Search for the cell housing the specified text and yield its [x, y] center coordinate. 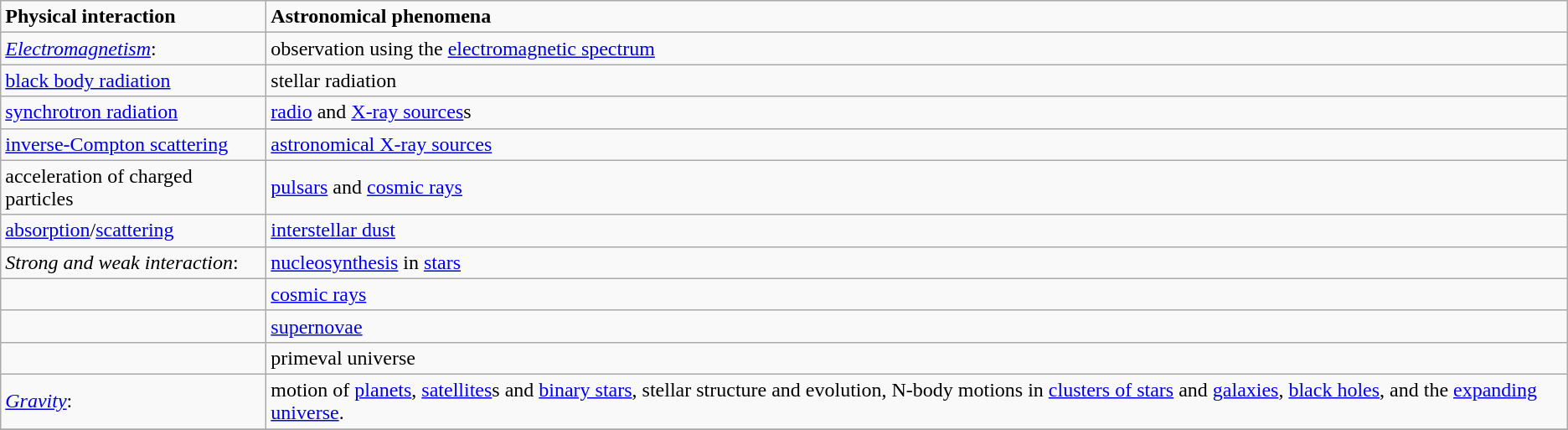
primeval universe [916, 358]
interstellar dust [916, 231]
absorption/scattering [134, 231]
Astronomical phenomena [916, 17]
black body radiation [134, 80]
supernovae [916, 326]
stellar radiation [916, 80]
astronomical X-ray sources [916, 144]
observation using the electromagnetic spectrum [916, 49]
Electromagnetism: [134, 49]
nucleosynthesis in stars [916, 262]
cosmic rays [916, 294]
synchrotron radiation [134, 112]
pulsars and cosmic rays [916, 188]
Physical interaction [134, 17]
Strong and weak interaction: [134, 262]
Gravity: [134, 401]
inverse-Compton scattering [134, 144]
acceleration of charged particles [134, 188]
radio and X-ray sourcess [916, 112]
